Determine the [X, Y] coordinate at the center of the cell enclosing the given text.  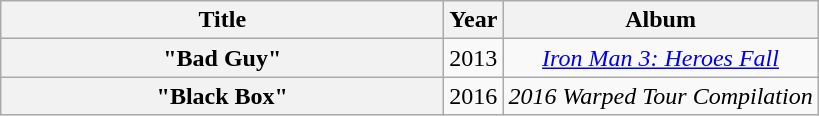
"Black Box" [222, 96]
Album [660, 20]
2016 [474, 96]
Title [222, 20]
Year [474, 20]
2016 Warped Tour Compilation [660, 96]
"Bad Guy" [222, 58]
Iron Man 3: Heroes Fall [660, 58]
2013 [474, 58]
